From the cell containing the given text, extract its center point as (X, Y) coordinate. 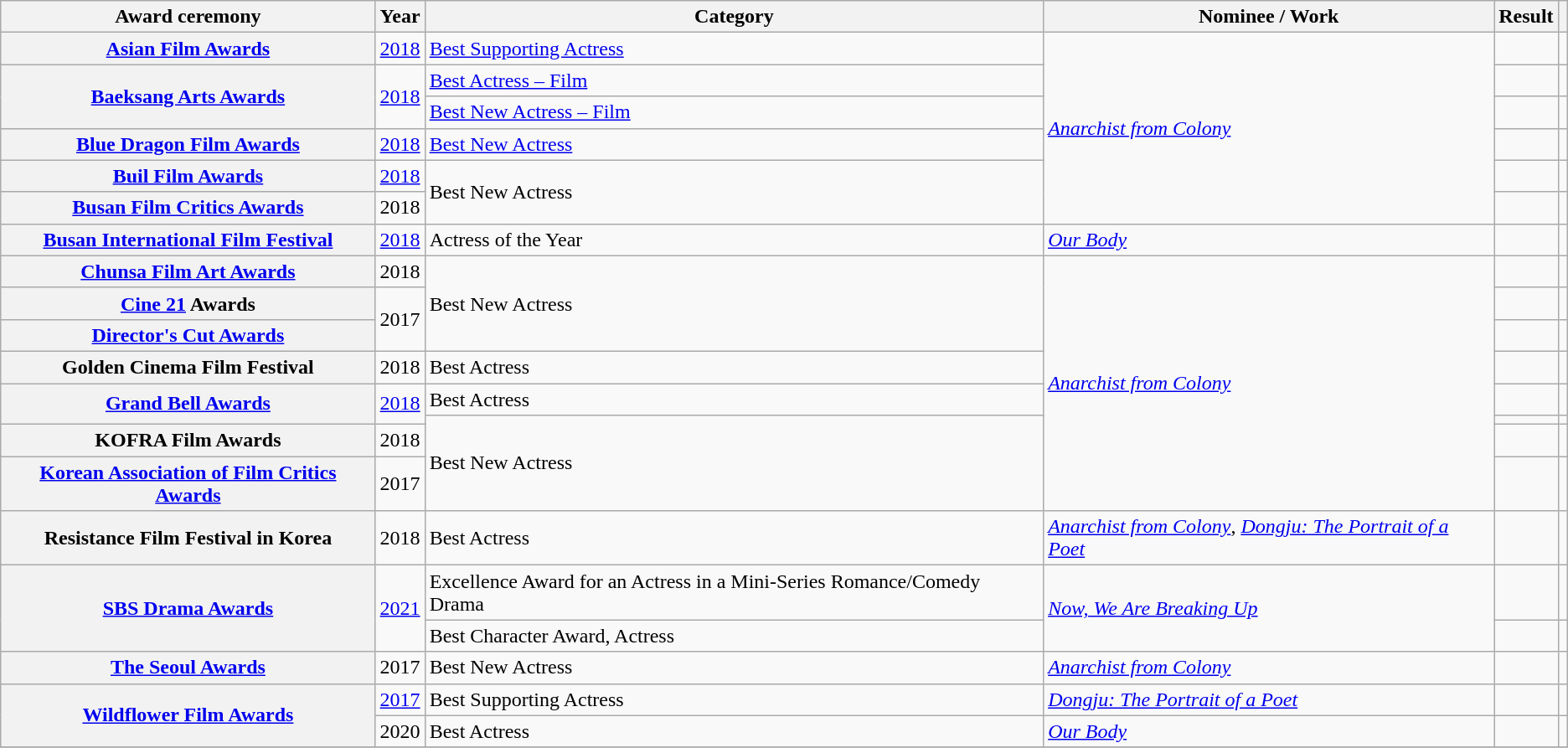
Chunsa Film Art Awards (188, 271)
Cine 21 Awards (188, 303)
Dongju: The Portrait of a Poet (1269, 699)
The Seoul Awards (188, 668)
Grand Bell Awards (188, 404)
Award ceremony (188, 17)
Buil Film Awards (188, 176)
Busan International Film Festival (188, 240)
2020 (400, 731)
Result (1526, 17)
Now, We Are Breaking Up (1269, 608)
Korean Association of Film Critics Awards (188, 484)
2021 (400, 608)
Resistance Film Festival in Korea (188, 538)
Excellence Award for an Actress in a Mini-Series Romance/Comedy Drama (734, 593)
Actress of the Year (734, 240)
Best Character Award, Actress (734, 636)
Director's Cut Awards (188, 335)
Blue Dragon Film Awards (188, 144)
Anarchist from Colony, Dongju: The Portrait of a Poet (1269, 538)
Wildflower Film Awards (188, 715)
Golden Cinema Film Festival (188, 367)
Nominee / Work (1269, 17)
SBS Drama Awards (188, 608)
Asian Film Awards (188, 49)
Best Actress – Film (734, 80)
Best New Actress – Film (734, 112)
Baeksang Arts Awards (188, 96)
Busan Film Critics Awards (188, 208)
KOFRA Film Awards (188, 441)
Year (400, 17)
Category (734, 17)
